Pinpoint the cell where the given text exists, returning its [X, Y] midpoint coordinate. 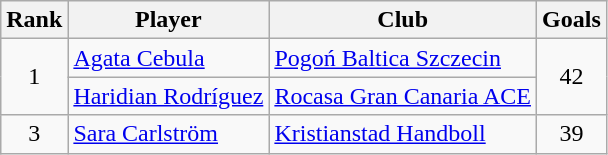
Agata Cebula [168, 58]
42 [572, 77]
Sara Carlström [168, 134]
1 [34, 77]
39 [572, 134]
Haridian Rodríguez [168, 96]
Rank [34, 20]
Player [168, 20]
3 [34, 134]
Rocasa Gran Canaria ACE [403, 96]
Club [403, 20]
Pogoń Baltica Szczecin [403, 58]
Goals [572, 20]
Kristianstad Handboll [403, 134]
